Output the [x, y] coordinate of the center of the cell containing the given text.  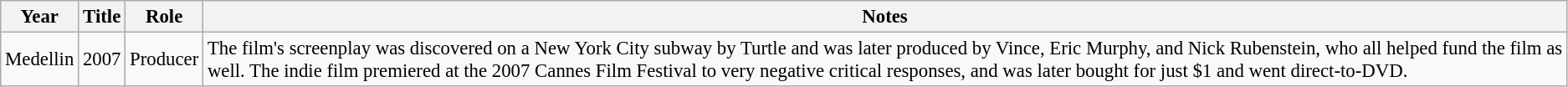
Year [40, 17]
2007 [102, 60]
Role [164, 17]
Producer [164, 60]
Notes [885, 17]
Title [102, 17]
Medellin [40, 60]
